Extract the [x, y] coordinate from the center of the cell holding the provided text.  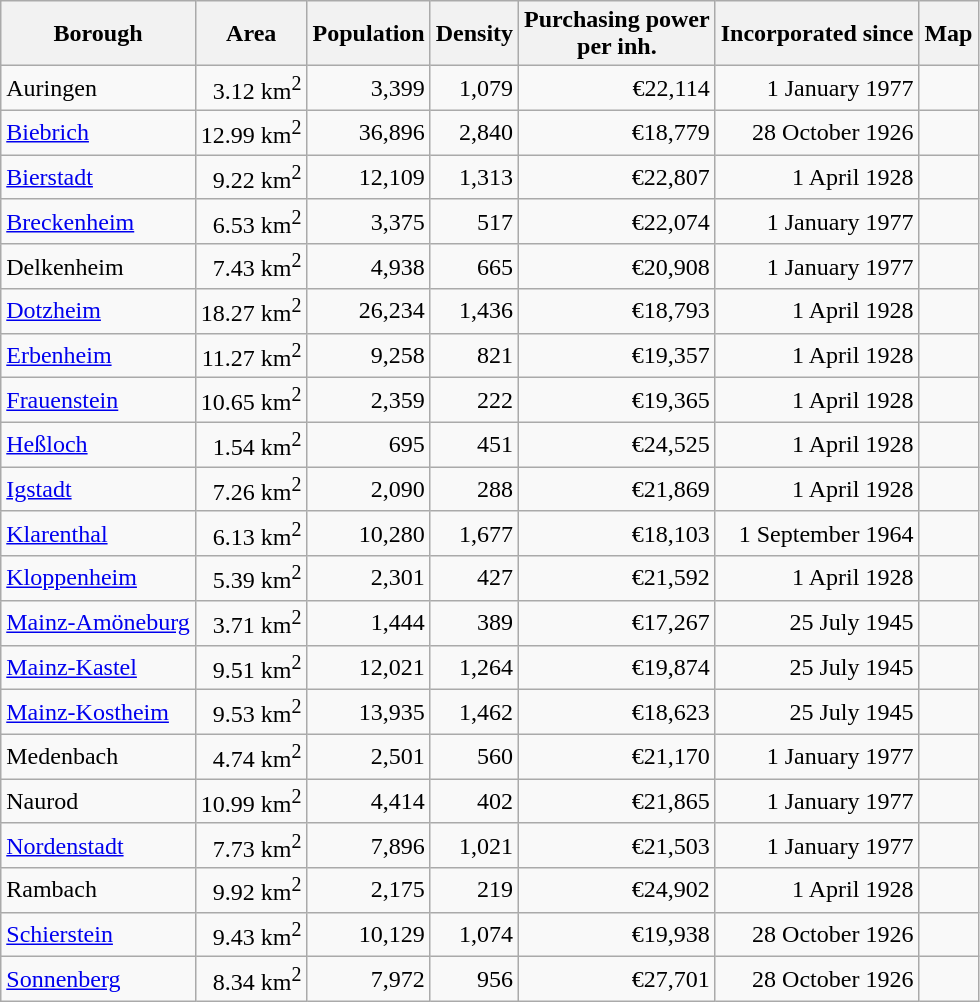
1 September 1964 [817, 534]
5.39 km2 [251, 578]
1,677 [474, 534]
€21,865 [618, 802]
Borough [98, 34]
€19,357 [618, 356]
9.22 km2 [251, 178]
1,444 [368, 622]
Sonnenberg [98, 980]
Incorporated since [817, 34]
26,234 [368, 312]
€19,874 [618, 668]
695 [368, 444]
7.43 km2 [251, 266]
1,462 [474, 712]
€19,365 [618, 400]
€18,623 [618, 712]
10,280 [368, 534]
288 [474, 490]
Frauenstein [98, 400]
€24,902 [618, 890]
1,074 [474, 934]
€22,807 [618, 178]
€22,114 [618, 88]
4,938 [368, 266]
Erbenheim [98, 356]
7,972 [368, 980]
1.54 km2 [251, 444]
€20,908 [618, 266]
2,301 [368, 578]
Breckenheim [98, 222]
9.51 km2 [251, 668]
7.73 km2 [251, 846]
1,021 [474, 846]
Heßloch [98, 444]
€18,103 [618, 534]
Delkenheim [98, 266]
9.43 km2 [251, 934]
Mainz-Kostheim [98, 712]
Nordenstadt [98, 846]
18.27 km2 [251, 312]
222 [474, 400]
13,935 [368, 712]
€21,592 [618, 578]
3.12 km2 [251, 88]
€18,779 [618, 132]
8.34 km2 [251, 980]
427 [474, 578]
1,264 [474, 668]
Rambach [98, 890]
3,375 [368, 222]
€27,701 [618, 980]
€24,525 [618, 444]
10.99 km2 [251, 802]
Dotzheim [98, 312]
2,840 [474, 132]
12,021 [368, 668]
9.53 km2 [251, 712]
3,399 [368, 88]
€21,869 [618, 490]
9,258 [368, 356]
1,436 [474, 312]
Klarenthal [98, 534]
36,896 [368, 132]
4.74 km2 [251, 756]
665 [474, 266]
389 [474, 622]
12.99 km2 [251, 132]
6.53 km2 [251, 222]
7,896 [368, 846]
Biebrich [98, 132]
517 [474, 222]
Map [948, 34]
2,090 [368, 490]
956 [474, 980]
Kloppenheim [98, 578]
4,414 [368, 802]
1,313 [474, 178]
6.13 km2 [251, 534]
Igstadt [98, 490]
Mainz-Kastel [98, 668]
1,079 [474, 88]
219 [474, 890]
Auringen [98, 88]
821 [474, 356]
€18,793 [618, 312]
7.26 km2 [251, 490]
9.92 km2 [251, 890]
11.27 km2 [251, 356]
451 [474, 444]
Naurod [98, 802]
560 [474, 756]
2,175 [368, 890]
Medenbach [98, 756]
10,129 [368, 934]
Mainz-Amöneburg [98, 622]
€21,503 [618, 846]
€17,267 [618, 622]
Schierstein [98, 934]
€19,938 [618, 934]
Density [474, 34]
2,501 [368, 756]
10.65 km2 [251, 400]
2,359 [368, 400]
€22,074 [618, 222]
€21,170 [618, 756]
Area [251, 34]
12,109 [368, 178]
Purchasing power per inh. [618, 34]
3.71 km2 [251, 622]
402 [474, 802]
Bierstadt [98, 178]
Population [368, 34]
